Search for the cell housing the specified text and yield its [X, Y] center coordinate. 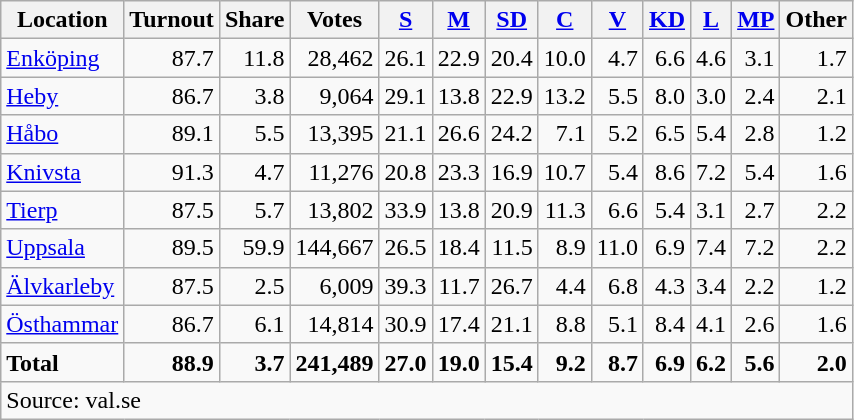
14,814 [334, 324]
4.6 [712, 58]
Håbo [62, 134]
16.9 [512, 172]
Knivsta [62, 172]
2.7 [756, 210]
C [564, 20]
39.3 [406, 286]
2.8 [756, 134]
MP [756, 20]
4.1 [712, 324]
13,802 [334, 210]
7.1 [564, 134]
4.3 [666, 286]
2.4 [756, 96]
23.3 [458, 172]
26.7 [512, 286]
8.4 [666, 324]
Source: val.se [427, 400]
KD [666, 20]
3.7 [254, 362]
Östhammar [62, 324]
Älvkarleby [62, 286]
5.1 [617, 324]
3.4 [712, 286]
241,489 [334, 362]
29.1 [406, 96]
27.0 [406, 362]
11.7 [458, 286]
Uppsala [62, 248]
11.8 [254, 58]
5.7 [254, 210]
20.8 [406, 172]
6,009 [334, 286]
6.2 [712, 362]
3.8 [254, 96]
20.4 [512, 58]
11.5 [512, 248]
5.2 [617, 134]
8.6 [666, 172]
30.9 [406, 324]
8.9 [564, 248]
26.1 [406, 58]
3.0 [712, 96]
59.9 [254, 248]
26.5 [406, 248]
18.4 [458, 248]
L [712, 20]
2.6 [756, 324]
89.5 [172, 248]
Share [254, 20]
1.7 [816, 58]
Turnout [172, 20]
7.4 [712, 248]
87.7 [172, 58]
SD [512, 20]
Tierp [62, 210]
11.3 [564, 210]
2.0 [816, 362]
5.6 [756, 362]
4.4 [564, 286]
6.8 [617, 286]
8.7 [617, 362]
Votes [334, 20]
11.0 [617, 248]
6.1 [254, 324]
6.5 [666, 134]
Heby [62, 96]
33.9 [406, 210]
8.8 [564, 324]
24.2 [512, 134]
2.1 [816, 96]
26.6 [458, 134]
Total [62, 362]
9,064 [334, 96]
S [406, 20]
28,462 [334, 58]
144,667 [334, 248]
Location [62, 20]
89.1 [172, 134]
V [617, 20]
Enköping [62, 58]
20.9 [512, 210]
88.9 [172, 362]
15.4 [512, 362]
9.2 [564, 362]
13.2 [564, 96]
17.4 [458, 324]
Other [816, 20]
2.5 [254, 286]
91.3 [172, 172]
8.0 [666, 96]
M [458, 20]
13,395 [334, 134]
19.0 [458, 362]
10.7 [564, 172]
11,276 [334, 172]
10.0 [564, 58]
